Scan for the cell matching the given text and deliver its (X, Y) coordinate at center. 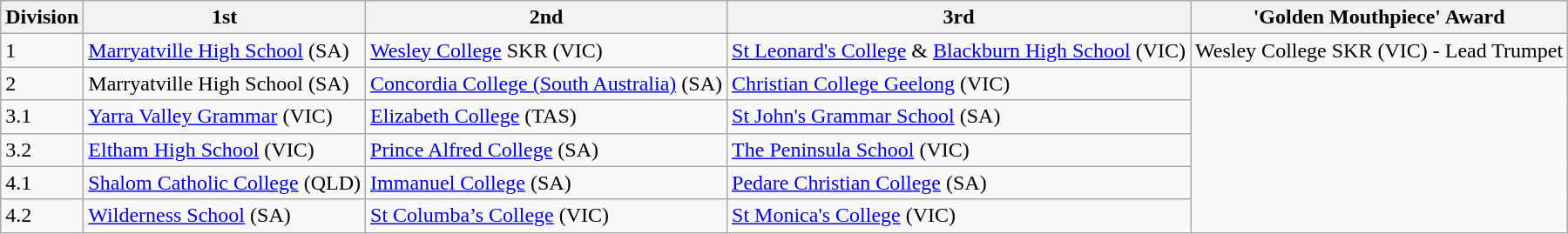
4.2 (42, 216)
St Monica's College (VIC) (959, 216)
4.1 (42, 183)
2nd (547, 17)
Prince Alfred College (SA) (547, 150)
St Leonard's College & Blackburn High School (VIC) (959, 50)
2 (42, 84)
3.2 (42, 150)
Wesley College SKR (VIC) (547, 50)
1st (225, 17)
Christian College Geelong (VIC) (959, 84)
3rd (959, 17)
3.1 (42, 117)
Division (42, 17)
1 (42, 50)
Shalom Catholic College (QLD) (225, 183)
St John's Grammar School (SA) (959, 117)
'Golden Mouthpiece' Award (1380, 17)
Elizabeth College (TAS) (547, 117)
Yarra Valley Grammar (VIC) (225, 117)
Eltham High School (VIC) (225, 150)
The Peninsula School (VIC) (959, 150)
Immanuel College (SA) (547, 183)
St Columba’s College (VIC) (547, 216)
Wilderness School (SA) (225, 216)
Wesley College SKR (VIC) - Lead Trumpet (1380, 50)
Pedare Christian College (SA) (959, 183)
Concordia College (South Australia) (SA) (547, 84)
